Determine the (x, y) coordinate at the center of the cell enclosing the given text.  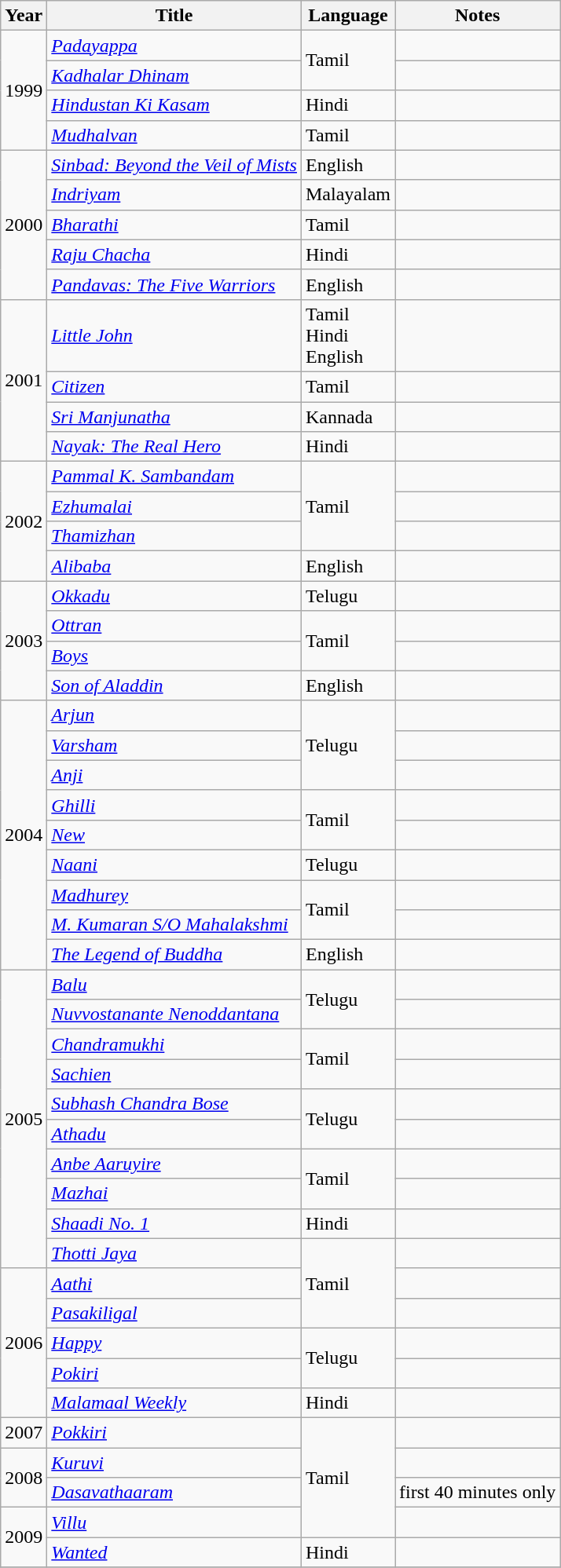
Padayappa (174, 46)
Subhash Chandra Bose (174, 1104)
Kannada (347, 417)
TamilHindiEnglish (347, 335)
2008 (24, 1478)
Bharathi (174, 225)
Naani (174, 864)
2002 (24, 521)
Aathi (174, 1283)
Pandavas: The Five Warriors (174, 284)
Wanted (174, 1552)
Anji (174, 775)
Athadu (174, 1134)
Mudhalvan (174, 135)
Pokiri (174, 1373)
Malayalam (347, 195)
Happy (174, 1343)
Pasakiligal (174, 1313)
Title (174, 16)
Shaadi No. 1 (174, 1223)
Villu (174, 1522)
Pammal K. Sambandam (174, 477)
Pokkiri (174, 1433)
2000 (24, 225)
2009 (24, 1537)
first 40 minutes only (477, 1493)
Ghilli (174, 805)
Arjun (174, 715)
Raju Chacha (174, 254)
Alibaba (174, 566)
Madhurey (174, 894)
Son of Aladdin (174, 685)
Dasavathaaram (174, 1493)
Thamizhan (174, 536)
Ottran (174, 626)
Ezhumalai (174, 506)
Indriyam (174, 195)
Sri Manjunatha (174, 417)
Thotti Jaya (174, 1253)
2003 (24, 641)
Chandramukhi (174, 1044)
Sinbad: Beyond the Veil of Mists (174, 165)
Mazhai (174, 1193)
2001 (24, 380)
1999 (24, 90)
M. Kumaran S/O Mahalakshmi (174, 925)
Malamaal Weekly (174, 1403)
Kadhalar Dhinam (174, 75)
Okkadu (174, 596)
Balu (174, 985)
2007 (24, 1433)
The Legend of Buddha (174, 955)
Year (24, 16)
Nuvvostanante Nenoddantana (174, 1014)
Notes (477, 16)
Varsham (174, 745)
Anbe Aaruyire (174, 1164)
2004 (24, 835)
New (174, 835)
Little John (174, 335)
Hindustan Ki Kasam (174, 105)
Kuruvi (174, 1463)
Sachien (174, 1074)
Language (347, 16)
Citizen (174, 386)
Boys (174, 656)
Nayak: The Real Hero (174, 447)
2006 (24, 1343)
2005 (24, 1120)
